Output the (x, y) coordinate of the center of the cell containing the given text.  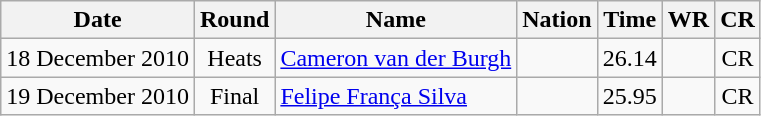
Round (234, 20)
18 December 2010 (98, 58)
Final (234, 96)
26.14 (630, 58)
WR (688, 20)
Cameron van der Burgh (396, 58)
Time (630, 20)
25.95 (630, 96)
Name (396, 20)
Felipe França Silva (396, 96)
Heats (234, 58)
Nation (557, 20)
Date (98, 20)
19 December 2010 (98, 96)
